Detect which cell encompasses the target text, then output its (x, y) center coordinate. 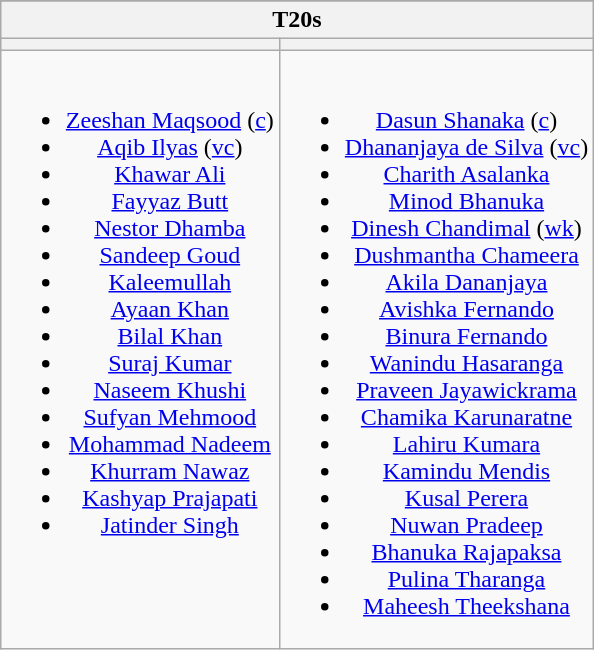
T20s (296, 20)
